Return the (x, y) coordinate for the center point of the cell that contains the specified text.  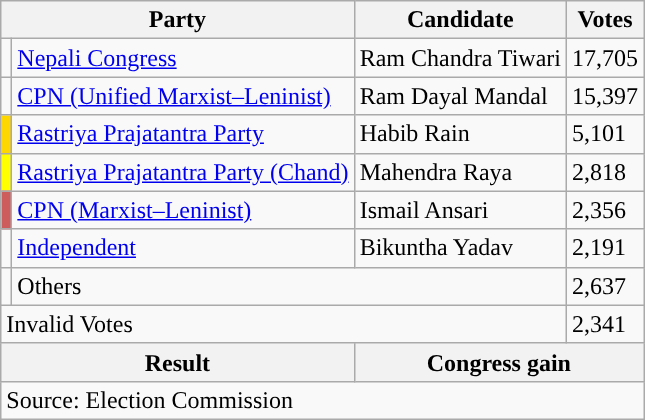
5,101 (606, 134)
Source: Election Commission (322, 400)
Others (290, 286)
CPN (Unified Marxist–Leninist) (183, 96)
Rastriya Prajatantra Party (Chand) (183, 172)
Independent (183, 248)
2,356 (606, 210)
Congress gain (498, 362)
2,341 (606, 324)
Mahendra Raya (460, 172)
Ram Chandra Tiwari (460, 58)
15,397 (606, 96)
Party (178, 20)
Bikuntha Yadav (460, 248)
Candidate (460, 20)
Votes (606, 20)
Ismail Ansari (460, 210)
2,637 (606, 286)
Habib Rain (460, 134)
2,191 (606, 248)
Nepali Congress (183, 58)
CPN (Marxist–Leninist) (183, 210)
Ram Dayal Mandal (460, 96)
2,818 (606, 172)
Result (178, 362)
17,705 (606, 58)
Rastriya Prajatantra Party (183, 134)
Invalid Votes (284, 324)
